For the text-containing cell, return its midpoint in [x, y] coordinate format. 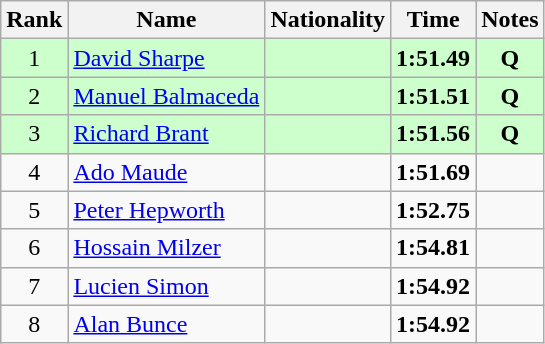
Alan Bunce [166, 324]
Ado Maude [166, 172]
1:51.51 [434, 96]
1:54.81 [434, 248]
1:51.69 [434, 172]
5 [34, 210]
Lucien Simon [166, 286]
Nationality [328, 20]
2 [34, 96]
8 [34, 324]
Time [434, 20]
1:51.49 [434, 58]
6 [34, 248]
4 [34, 172]
7 [34, 286]
Notes [510, 20]
David Sharpe [166, 58]
1:52.75 [434, 210]
Manuel Balmaceda [166, 96]
1 [34, 58]
Richard Brant [166, 134]
1:51.56 [434, 134]
Peter Hepworth [166, 210]
Hossain Milzer [166, 248]
Name [166, 20]
3 [34, 134]
Rank [34, 20]
